Scan for the cell matching the given text and deliver its (X, Y) coordinate at center. 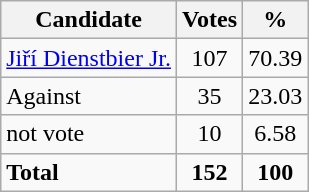
Against (89, 96)
23.03 (276, 96)
% (276, 20)
Votes (209, 20)
100 (276, 172)
70.39 (276, 58)
not vote (89, 134)
Jiří Dienstbier Jr. (89, 58)
107 (209, 58)
10 (209, 134)
152 (209, 172)
6.58 (276, 134)
35 (209, 96)
Total (89, 172)
Candidate (89, 20)
